Output the (X, Y) coordinate of the center of the cell containing the given text.  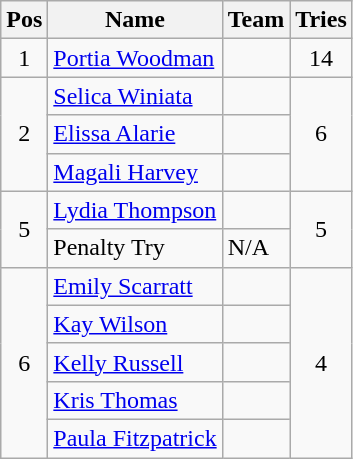
Name (135, 20)
Pos (24, 20)
Tries (322, 20)
Portia Woodman (135, 58)
Magali Harvey (135, 172)
Elissa Alarie (135, 134)
Kay Wilson (135, 324)
Emily Scarratt (135, 286)
N/A (256, 248)
Penalty Try (135, 248)
Kelly Russell (135, 362)
Lydia Thompson (135, 210)
Paula Fitzpatrick (135, 438)
Kris Thomas (135, 400)
4 (322, 362)
14 (322, 58)
2 (24, 134)
Team (256, 20)
1 (24, 58)
Selica Winiata (135, 96)
